Find where the given text appears and provide that cell's center as [X, Y] coordinate. 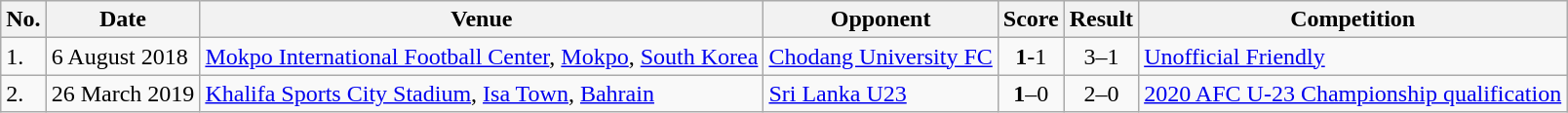
2. [23, 94]
3–1 [1101, 56]
Mokpo International Football Center, Mokpo, South Korea [482, 56]
Unofficial Friendly [1353, 56]
Venue [482, 19]
Opponent [881, 19]
Result [1101, 19]
Date [123, 19]
26 March 2019 [123, 94]
1. [23, 56]
2020 AFC U-23 Championship qualification [1353, 94]
1–0 [1031, 94]
Chodang University FC [881, 56]
Score [1031, 19]
Sri Lanka U23 [881, 94]
Khalifa Sports City Stadium, Isa Town, Bahrain [482, 94]
2–0 [1101, 94]
No. [23, 19]
Competition [1353, 19]
1-1 [1031, 56]
6 August 2018 [123, 56]
